Output the (x, y) coordinate of the center of the cell containing the given text.  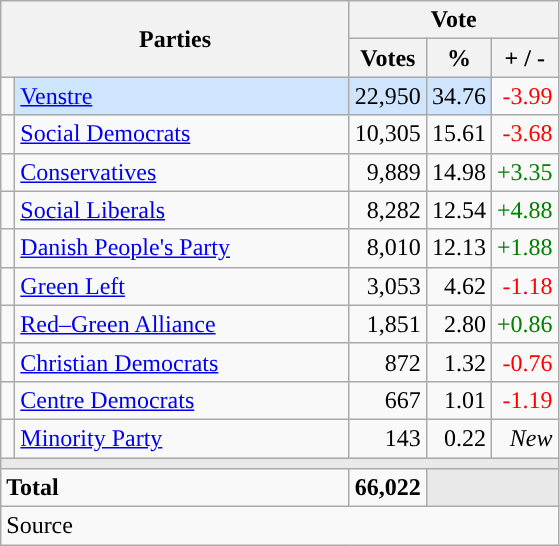
12.54 (458, 210)
+1.88 (524, 248)
Christian Democrats (182, 362)
1,851 (388, 324)
0.22 (458, 438)
3,053 (388, 286)
15.61 (458, 134)
34.76 (458, 96)
872 (388, 362)
Venstre (182, 96)
Green Left (182, 286)
Vote (454, 20)
8,010 (388, 248)
22,950 (388, 96)
Votes (388, 58)
Danish People's Party (182, 248)
-1.18 (524, 286)
2.80 (458, 324)
8,282 (388, 210)
1.32 (458, 362)
9,889 (388, 172)
14.98 (458, 172)
+4.88 (524, 210)
667 (388, 400)
Centre Democrats (182, 400)
Minority Party (182, 438)
143 (388, 438)
-0.76 (524, 362)
+0.86 (524, 324)
+3.35 (524, 172)
Conservatives (182, 172)
New (524, 438)
Red–Green Alliance (182, 324)
Social Liberals (182, 210)
-1.19 (524, 400)
Total (176, 488)
12.13 (458, 248)
Social Democrats (182, 134)
66,022 (388, 488)
1.01 (458, 400)
4.62 (458, 286)
-3.68 (524, 134)
Parties (176, 39)
10,305 (388, 134)
-3.99 (524, 96)
% (458, 58)
Source (280, 526)
+ / - (524, 58)
